Output the (X, Y) coordinate of the center of the cell containing the given text.  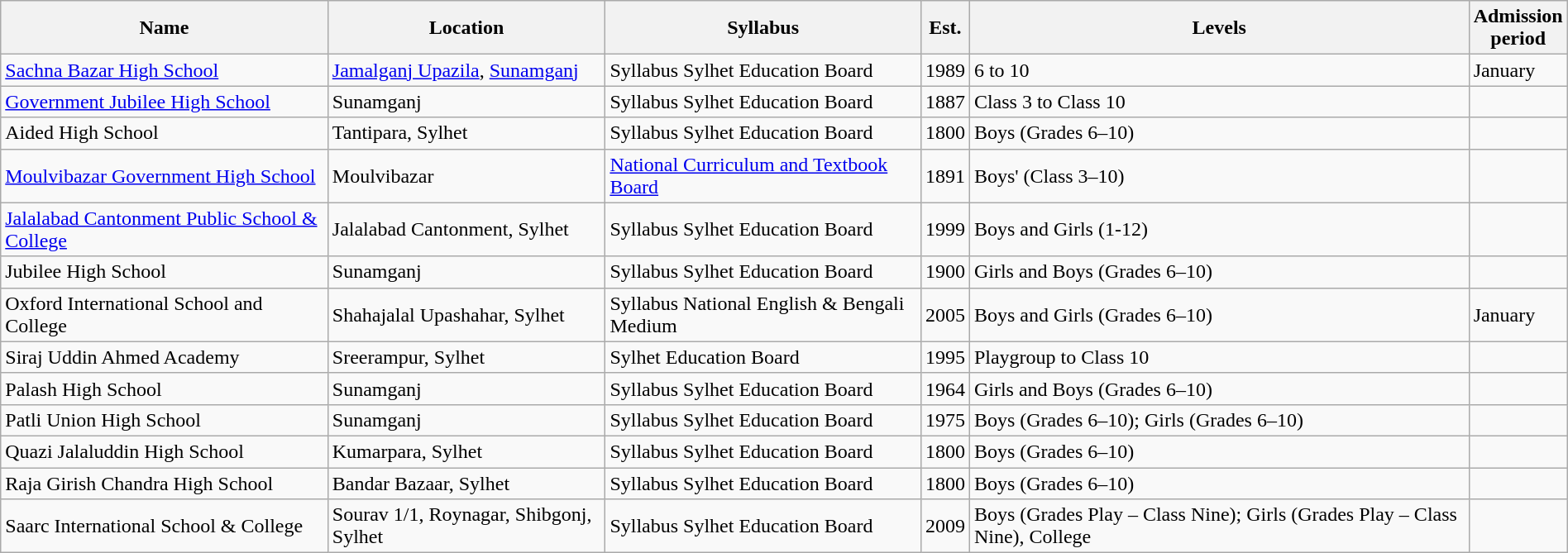
6 to 10 (1219, 70)
Jalalabad Cantonment Public School & College (165, 230)
Sourav 1/1, Roynagar, Shibgonj, Sylhet (466, 526)
Boys and Girls (1-12) (1219, 230)
Sachna Bazar High School (165, 70)
1999 (944, 230)
Jamalganj Upazila, Sunamganj (466, 70)
Kumarpara, Sylhet (466, 451)
Syllabus (762, 28)
1964 (944, 389)
Syllabus National English & Bengali Medium (762, 314)
National Curriculum and Textbook Board (762, 175)
Moulvibazar Government High School (165, 175)
1900 (944, 272)
Raja Girish Chandra High School (165, 484)
1891 (944, 175)
Palash High School (165, 389)
Admissionperiod (1518, 28)
Bandar Bazaar, Sylhet (466, 484)
Patli Union High School (165, 420)
Tantipara, Sylhet (466, 133)
1995 (944, 357)
Moulvibazar (466, 175)
Boys' (Class 3–10) (1219, 175)
Class 3 to Class 10 (1219, 102)
Saarc International School & College (165, 526)
Jalalabad Cantonment, Sylhet (466, 230)
1975 (944, 420)
2009 (944, 526)
Sreerampur, Sylhet (466, 357)
1887 (944, 102)
Boys and Girls (Grades 6–10) (1219, 314)
Jubilee High School (165, 272)
Quazi Jalaluddin High School (165, 451)
Shahajalal Upashahar, Sylhet (466, 314)
Siraj Uddin Ahmed Academy (165, 357)
Playgroup to Class 10 (1219, 357)
1989 (944, 70)
Name (165, 28)
Location (466, 28)
Boys (Grades Play – Class Nine); Girls (Grades Play – Class Nine), College (1219, 526)
Levels (1219, 28)
2005 (944, 314)
Aided High School (165, 133)
Sylhet Education Board (762, 357)
Est. (944, 28)
Government Jubilee High School (165, 102)
Oxford International School and College (165, 314)
Boys (Grades 6–10); Girls (Grades 6–10) (1219, 420)
